Return [x, y] of the center of cell containing provided text 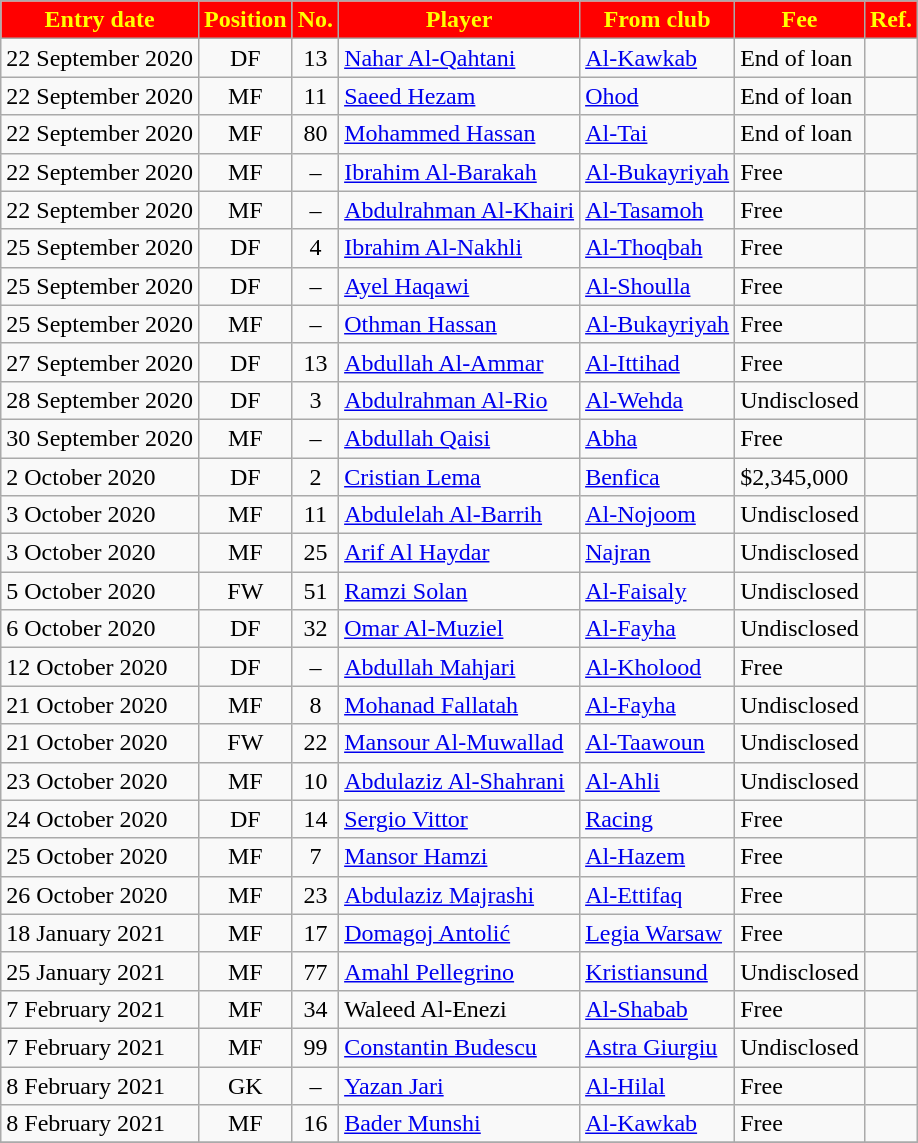
28 September 2020 [100, 400]
Al-Kholood [658, 667]
Al-Tai [658, 134]
5 October 2020 [100, 591]
Ref. [890, 20]
12 October 2020 [100, 667]
Al-Wehda [658, 400]
Al-Taawoun [658, 743]
Racing [658, 819]
Al-Shabab [658, 1009]
Astra Giurgiu [658, 1047]
Arif Al Haydar [460, 553]
Entry date [100, 20]
6 October 2020 [100, 629]
Amahl Pellegrino [460, 971]
3 [315, 400]
26 October 2020 [100, 895]
25 January 2021 [100, 971]
Domagoj Antolić [460, 933]
23 [315, 895]
25 October 2020 [100, 857]
Abdulelah Al-Barrih [460, 515]
Saeed Hezam [460, 96]
Yazan Jari [460, 1085]
Al-Ahli [658, 781]
Al-Shoulla [658, 286]
Mansor Hamzi [460, 857]
Benfica [658, 477]
Al-Thoqbah [658, 248]
18 January 2021 [100, 933]
Abdulaziz Al-Shahrani [460, 781]
2 October 2020 [100, 477]
22 [315, 743]
Al-Tasamoh [658, 210]
Fee [800, 20]
Abdullah Qaisi [460, 438]
Mohammed Hassan [460, 134]
Ibrahim Al-Nakhli [460, 248]
Othman Hassan [460, 324]
Ayel Haqawi [460, 286]
From club [658, 20]
Mohanad Fallatah [460, 705]
GK [245, 1085]
Al-Ettifaq [658, 895]
10 [315, 781]
24 October 2020 [100, 819]
Al-Hazem [658, 857]
51 [315, 591]
77 [315, 971]
Cristian Lema [460, 477]
Kristiansund [658, 971]
Nahar Al-Qahtani [460, 58]
4 [315, 248]
Omar Al-Muziel [460, 629]
Ibrahim Al-Barakah [460, 172]
Abha [658, 438]
Mansour Al-Muwallad [460, 743]
Al-Faisaly [658, 591]
Sergio Vittor [460, 819]
Abdulrahman Al-Rio [460, 400]
Abdullah Mahjari [460, 667]
Abdulrahman Al-Khairi [460, 210]
17 [315, 933]
Constantin Budescu [460, 1047]
Al-Hilal [658, 1085]
8 [315, 705]
Najran [658, 553]
Bader Munshi [460, 1124]
Al-Nojoom [658, 515]
Waleed Al-Enezi [460, 1009]
No. [315, 20]
14 [315, 819]
30 September 2020 [100, 438]
25 [315, 553]
Position [245, 20]
Ohod [658, 96]
99 [315, 1047]
Ramzi Solan [460, 591]
7 [315, 857]
23 October 2020 [100, 781]
80 [315, 134]
2 [315, 477]
Player [460, 20]
16 [315, 1124]
Al-Ittihad [658, 362]
34 [315, 1009]
27 September 2020 [100, 362]
Abdullah Al-Ammar [460, 362]
32 [315, 629]
Abdulaziz Majrashi [460, 895]
$2,345,000 [800, 477]
Legia Warsaw [658, 933]
